Find where the given text appears and provide that cell's center as [X, Y] coordinate. 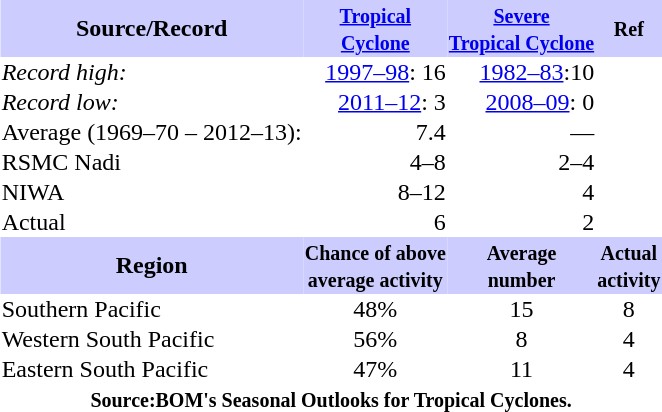
56% [375, 339]
Averagenumber [521, 266]
6 [375, 222]
2011–12: 3 [375, 102]
Actualactivity [629, 266]
NIWA [152, 192]
Southern Pacific [152, 309]
11 [521, 369]
Region [152, 266]
4–8 [375, 162]
Record low: [152, 102]
2 [521, 222]
Average (1969–70 – 2012–13): [152, 132]
1982–83:10 [521, 72]
Source/Record [152, 28]
— [521, 132]
2–4 [521, 162]
Ref [629, 28]
Western South Pacific [152, 339]
RSMC Nadi [152, 162]
Chance of aboveaverage activity [375, 266]
Eastern South Pacific [152, 369]
Record high: [152, 72]
TropicalCyclone [375, 28]
47% [375, 369]
SevereTropical Cyclone [521, 28]
7.4 [375, 132]
Actual [152, 222]
2008–09: 0 [521, 102]
48% [375, 309]
1997–98: 16 [375, 72]
15 [521, 309]
8–12 [375, 192]
